Return the (x, y) coordinate for the center point of the cell that contains the specified text.  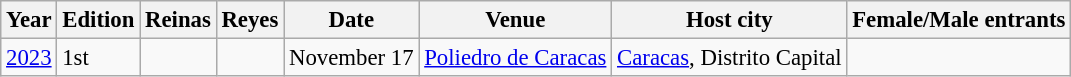
Poliedro de Caracas (516, 58)
Host city (730, 20)
Date (352, 20)
Reinas (178, 20)
2023 (29, 58)
Venue (516, 20)
1st (98, 58)
Edition (98, 20)
Female/Male entrants (959, 20)
November 17 (352, 58)
Reyes (250, 20)
Year (29, 20)
Caracas, Distrito Capital (730, 58)
